Find where the given text appears and provide that cell's center as [X, Y] coordinate. 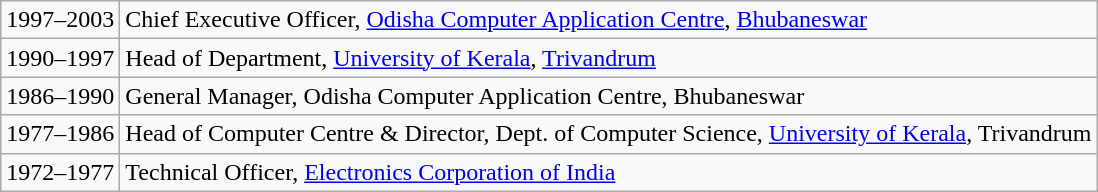
1977–1986 [60, 134]
1997–2003 [60, 20]
Head of Department, University of Kerala, Trivandrum [608, 58]
General Manager, Odisha Computer Application Centre, Bhubaneswar [608, 96]
Head of Computer Centre & Director, Dept. of Computer Science, University of Kerala, Trivandrum [608, 134]
1986–1990 [60, 96]
Technical Officer, Electronics Corporation of India [608, 172]
Chief Executive Officer, Odisha Computer Application Centre, Bhubaneswar [608, 20]
1972–1977 [60, 172]
1990–1997 [60, 58]
